Return the (X, Y) coordinate for the center point of the cell that contains the specified text.  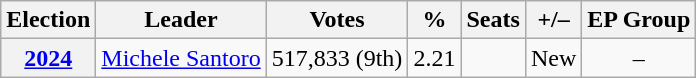
2024 (48, 58)
+/– (553, 20)
517,833 (9th) (337, 58)
Michele Santoro (181, 58)
– (639, 58)
Election (48, 20)
Seats (493, 20)
2.21 (434, 58)
Leader (181, 20)
Votes (337, 20)
New (553, 58)
% (434, 20)
EP Group (639, 20)
